For the text-containing cell, return its midpoint in (X, Y) coordinate format. 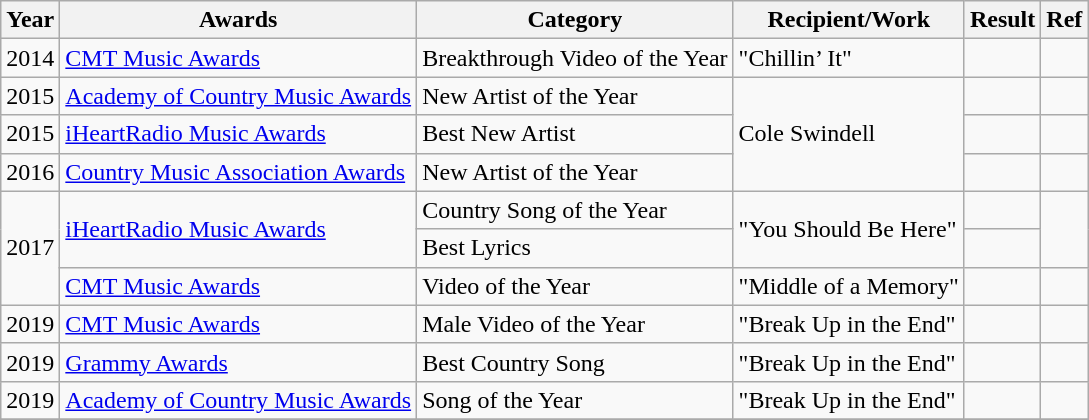
2016 (30, 172)
Result (1002, 20)
Best Lyrics (575, 248)
2014 (30, 58)
Best Country Song (575, 362)
Country Song of the Year (575, 210)
Year (30, 20)
Ref (1064, 20)
"Middle of a Memory" (848, 286)
"Chillin’ It" (848, 58)
Video of the Year (575, 286)
Grammy Awards (238, 362)
Country Music Association Awards (238, 172)
Recipient/Work (848, 20)
Category (575, 20)
Song of the Year (575, 400)
Breakthrough Video of the Year (575, 58)
Cole Swindell (848, 134)
2017 (30, 248)
"You Should Be Here" (848, 229)
Awards (238, 20)
Male Video of the Year (575, 324)
Best New Artist (575, 134)
